Capture the cell that displays the provided text and extract its (X, Y) central coordinate. 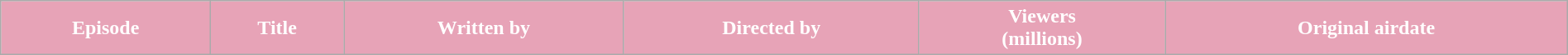
Title (278, 28)
Original airdate (1366, 28)
Episode (106, 28)
Written by (485, 28)
Viewers(millions) (1042, 28)
Directed by (771, 28)
